For the text-containing cell, return its midpoint in [X, Y] coordinate format. 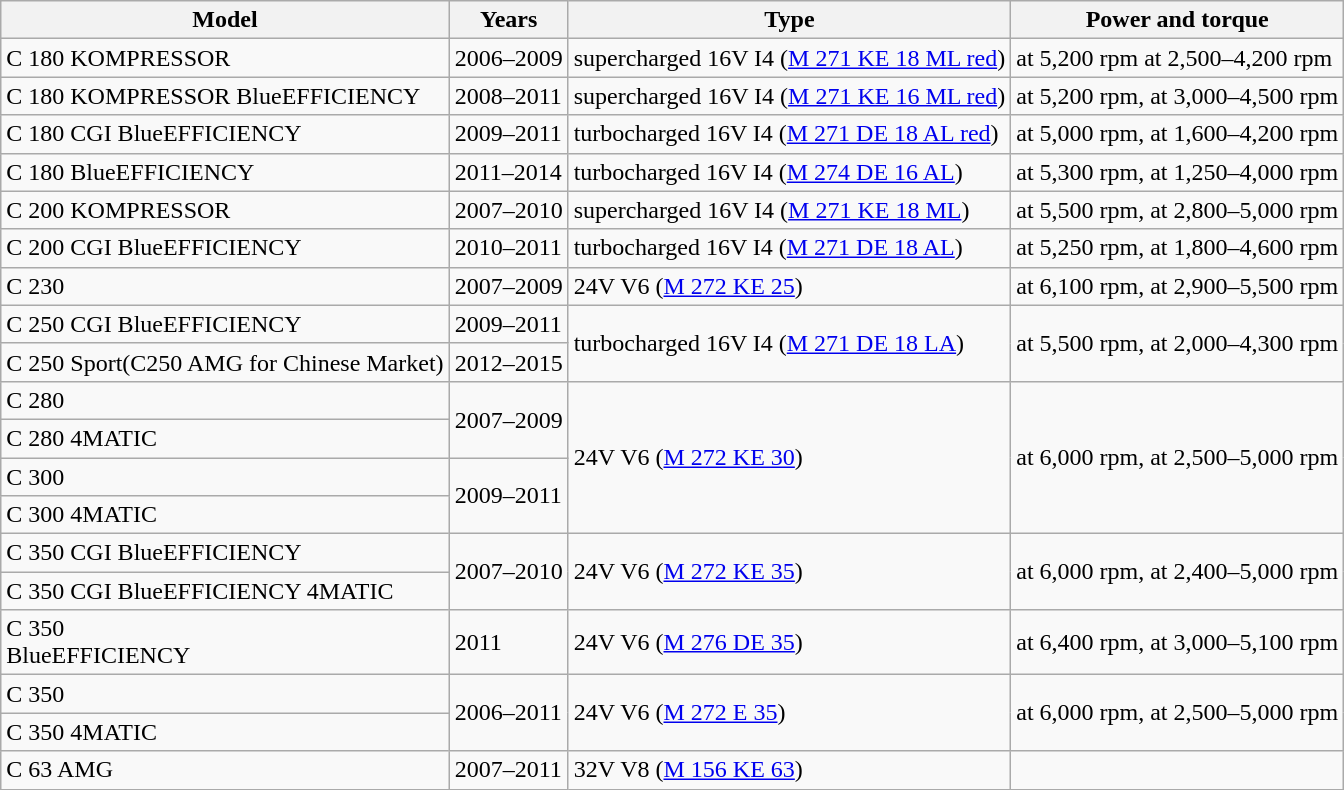
Model [225, 20]
at 5,000 rpm, at 1,600–4,200 rpm [1178, 134]
C 180 BlueEFFICIENCY [225, 172]
24V V6 (M 272 E 35) [790, 713]
at 5,200 rpm at 2,500–4,200 rpm [1178, 58]
24V V6 (M 272 KE 25) [790, 286]
2012–2015 [508, 362]
turbocharged 16V I4 (M 274 DE 16 AL) [790, 172]
at 6,000 rpm, at 2,400–5,000 rpm [1178, 572]
C 200 KOMPRESSOR [225, 210]
Years [508, 20]
C 300 4MATIC [225, 515]
24V V6 (M 276 DE 35) [790, 642]
2006–2009 [508, 58]
turbocharged 16V I4 (M 271 DE 18 AL) [790, 248]
at 5,250 rpm, at 1,800–4,600 rpm [1178, 248]
C 350 CGI BlueEFFICIENCY [225, 553]
2011–2014 [508, 172]
C 180 KOMPRESSOR [225, 58]
supercharged 16V I4 (M 271 KE 18 ML red) [790, 58]
C 230 [225, 286]
at 6,400 rpm, at 3,000–5,100 rpm [1178, 642]
C 300 [225, 477]
24V V6 (M 272 KE 35) [790, 572]
turbocharged 16V I4 (M 271 DE 18 LA) [790, 343]
at 6,100 rpm, at 2,900–5,500 rpm [1178, 286]
C 350 [225, 694]
C 180 KOMPRESSOR BlueEFFICIENCY [225, 96]
at 5,300 rpm, at 1,250–4,000 rpm [1178, 172]
at 5,500 rpm, at 2,800–5,000 rpm [1178, 210]
2007–2011 [508, 770]
C 180 CGI BlueEFFICIENCY [225, 134]
2006–2011 [508, 713]
Power and torque [1178, 20]
C 350BlueEFFICIENCY [225, 642]
2008–2011 [508, 96]
C 63 AMG [225, 770]
C 250 Sport(C250 AMG for Chinese Market) [225, 362]
C 350 4MATIC [225, 732]
2010–2011 [508, 248]
C 280 4MATIC [225, 438]
24V V6 (M 272 KE 30) [790, 457]
C 350 CGI BlueEFFICIENCY 4MATIC [225, 591]
32V V8 (M 156 KE 63) [790, 770]
Type [790, 20]
supercharged 16V I4 (M 271 KE 18 ML) [790, 210]
C 200 CGI BlueEFFICIENCY [225, 248]
at 5,500 rpm, at 2,000–4,300 rpm [1178, 343]
at 5,200 rpm, at 3,000–4,500 rpm [1178, 96]
supercharged 16V I4 (M 271 KE 16 ML red) [790, 96]
2011 [508, 642]
turbocharged 16V I4 (M 271 DE 18 AL red) [790, 134]
C 250 CGI BlueEFFICIENCY [225, 324]
C 280 [225, 400]
